Provide the [X, Y] coordinate of the cell's center where the given text is located.  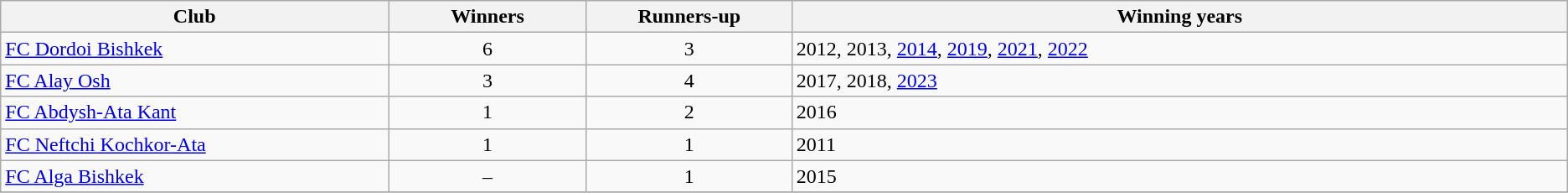
Club [194, 17]
FC Neftchi Kochkor-Ata [194, 144]
FC Alga Bishkek [194, 176]
2011 [1179, 144]
2017, 2018, 2023 [1179, 81]
2016 [1179, 112]
4 [689, 81]
6 [487, 49]
FC Alay Osh [194, 81]
2012, 2013, 2014, 2019, 2021, 2022 [1179, 49]
Winning years [1179, 17]
– [487, 176]
Runners-up [689, 17]
2015 [1179, 176]
2 [689, 112]
Winners [487, 17]
FC Abdysh-Ata Kant [194, 112]
FC Dordoi Bishkek [194, 49]
